Locate the cell with the specified text and output its (X, Y) center coordinate. 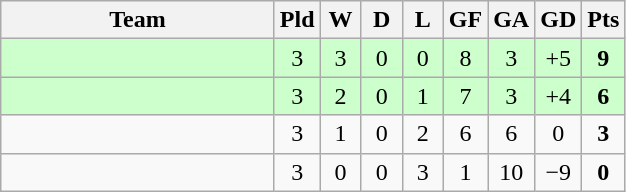
GA (512, 20)
+4 (558, 96)
Pts (604, 20)
GF (465, 20)
7 (465, 96)
8 (465, 58)
10 (512, 172)
W (340, 20)
GD (558, 20)
−9 (558, 172)
9 (604, 58)
D (382, 20)
+5 (558, 58)
L (422, 20)
Pld (297, 20)
Team (138, 20)
